Provide the (x, y) coordinate of the cell's center where the given text is located.  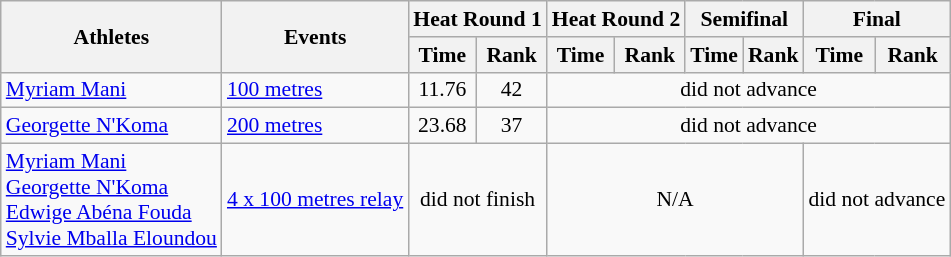
Georgette N'Koma (112, 126)
Athletes (112, 36)
200 metres (315, 126)
4 x 100 metres relay (315, 200)
Myriam Mani (112, 90)
Heat Round 1 (477, 19)
23.68 (442, 126)
did not finish (477, 200)
42 (511, 90)
N/A (676, 200)
37 (511, 126)
100 metres (315, 90)
Events (315, 36)
Semifinal (744, 19)
Final (876, 19)
Heat Round 2 (616, 19)
11.76 (442, 90)
Myriam ManiGeorgette N'KomaEdwige Abéna FoudaSylvie Mballa Eloundou (112, 200)
